For the text-containing cell, return its midpoint in [X, Y] coordinate format. 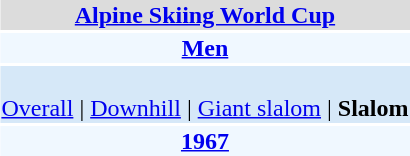
Men [205, 48]
Overall | Downhill | Giant slalom | Slalom [205, 94]
1967 [205, 141]
Alpine Skiing World Cup [205, 15]
